From the cell containing the given text, extract its center point as (X, Y) coordinate. 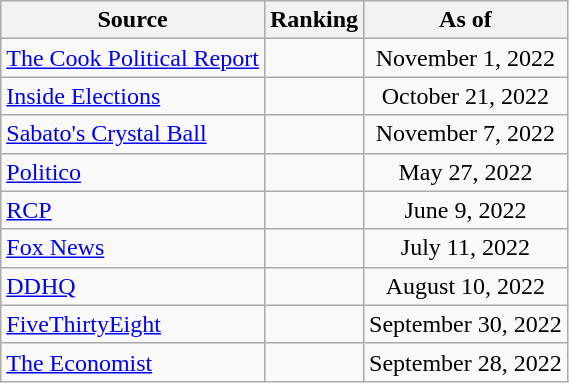
FiveThirtyEight (133, 324)
Source (133, 20)
Sabato's Crystal Ball (133, 134)
June 9, 2022 (466, 210)
September 28, 2022 (466, 362)
The Cook Political Report (133, 58)
Fox News (133, 248)
Inside Elections (133, 96)
As of (466, 20)
Ranking (314, 20)
September 30, 2022 (466, 324)
Politico (133, 172)
DDHQ (133, 286)
October 21, 2022 (466, 96)
July 11, 2022 (466, 248)
November 1, 2022 (466, 58)
May 27, 2022 (466, 172)
The Economist (133, 362)
RCP (133, 210)
August 10, 2022 (466, 286)
November 7, 2022 (466, 134)
